Identify which cell holds the provided text, then report its (x, y) central coordinate. 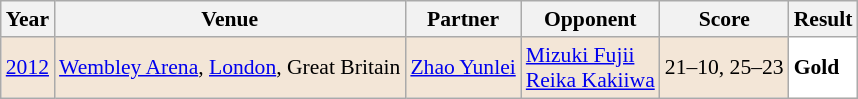
Gold (824, 68)
Venue (230, 19)
Mizuki Fujii Reika Kakiiwa (590, 68)
Result (824, 19)
Year (28, 19)
Zhao Yunlei (462, 68)
21–10, 25–23 (724, 68)
Partner (462, 19)
2012 (28, 68)
Wembley Arena, London, Great Britain (230, 68)
Opponent (590, 19)
Score (724, 19)
